Search for the cell housing the specified text and yield its [x, y] center coordinate. 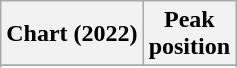
Chart (2022) [72, 34]
Peakposition [189, 34]
